Provide the [x, y] coordinate of the cell's center where the given text is located.  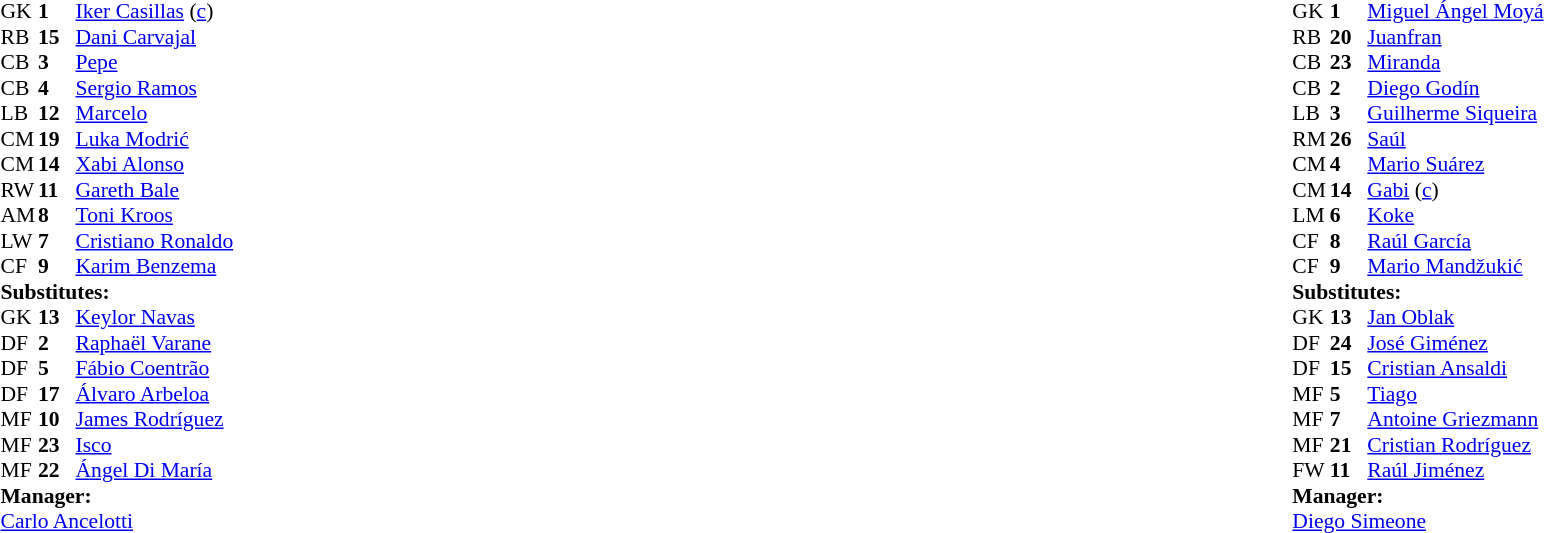
Antoine Griezmann [1455, 419]
Mario Suárez [1455, 165]
22 [57, 471]
10 [57, 419]
Luka Modrić [155, 139]
Juanfran [1455, 37]
LM [1311, 215]
Fábio Coentrão [155, 369]
Miranda [1455, 63]
Dani Carvajal [155, 37]
26 [1349, 139]
20 [1349, 37]
Cristian Rodríguez [1455, 445]
Marcelo [155, 113]
Karim Benzema [155, 267]
Isco [155, 445]
Raúl García [1455, 241]
Ángel Di María [155, 471]
24 [1349, 343]
Cristian Ansaldi [1455, 369]
Mario Mandžukić [1455, 267]
Diego Godín [1455, 88]
Toni Kroos [155, 215]
Gabi (c) [1455, 190]
Koke [1455, 215]
12 [57, 113]
RW [19, 190]
FW [1311, 471]
Xabi Alonso [155, 165]
Raúl Jiménez [1455, 471]
19 [57, 139]
6 [1349, 215]
Guilherme Siqueira [1455, 113]
José Giménez [1455, 343]
James Rodríguez [155, 419]
LW [19, 241]
Álvaro Arbeloa [155, 394]
Raphaël Varane [155, 343]
Keylor Navas [155, 317]
RM [1311, 139]
Tiago [1455, 394]
21 [1349, 445]
17 [57, 394]
Jan Oblak [1455, 317]
Saúl [1455, 139]
Pepe [155, 63]
Sergio Ramos [155, 88]
Cristiano Ronaldo [155, 241]
Gareth Bale [155, 190]
AM [19, 215]
